From the cell containing the given text, extract its center point as [X, Y] coordinate. 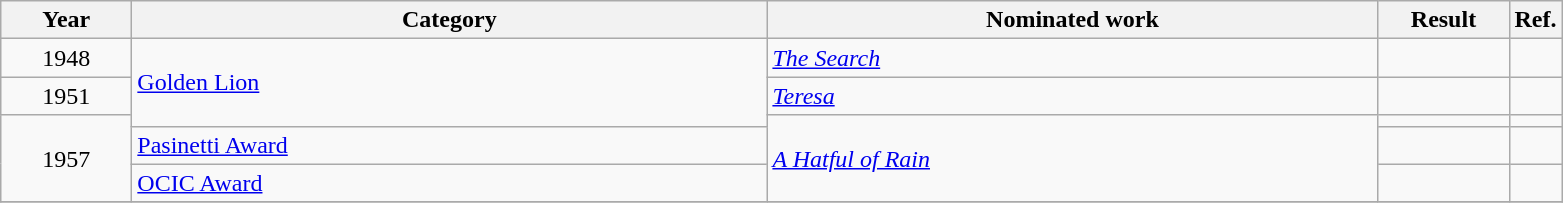
Teresa [1072, 96]
Pasinetti Award [450, 145]
A Hatful of Rain [1072, 158]
Year [66, 20]
Result [1444, 20]
Nominated work [1072, 20]
Ref. [1536, 20]
1951 [66, 96]
The Search [1072, 58]
Golden Lion [450, 82]
Category [450, 20]
OCIC Award [450, 183]
1948 [66, 58]
1957 [66, 158]
